Locate the cell with the specified text and output its (x, y) center coordinate. 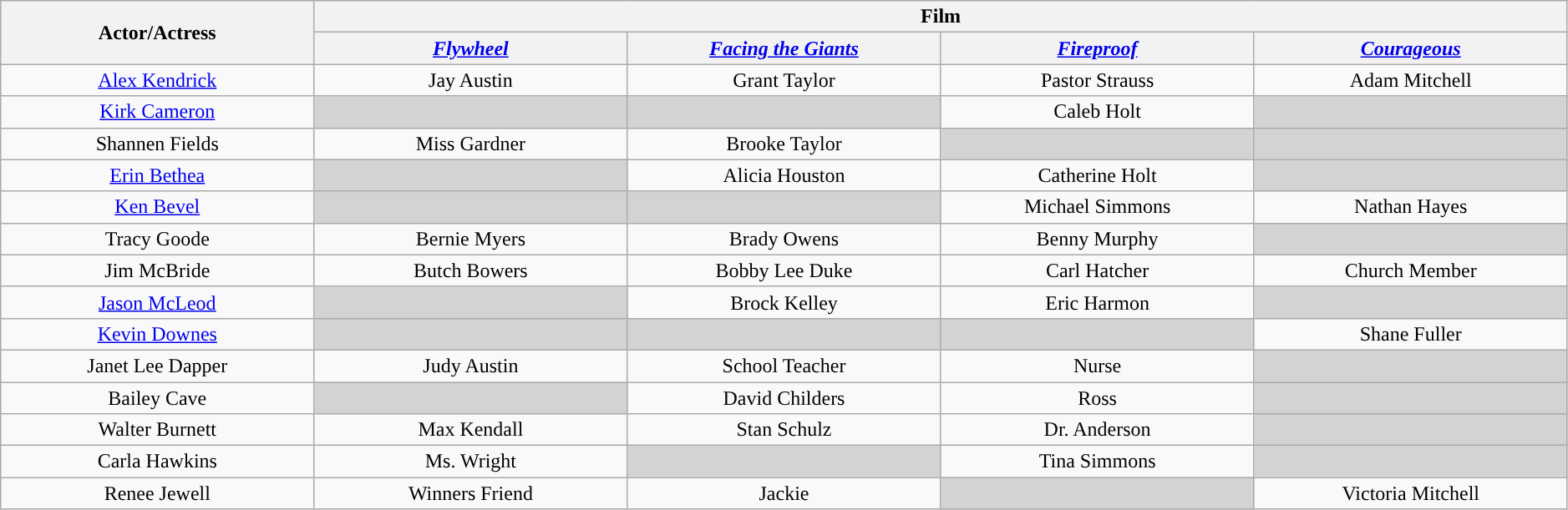
David Childers (784, 398)
Tracy Goode (157, 239)
Facing the Giants (784, 48)
Actor/Actress (157, 33)
Janet Lee Dapper (157, 366)
Benny Murphy (1098, 239)
Ross (1098, 398)
Stan Schulz (784, 430)
Judy Austin (471, 366)
Nurse (1098, 366)
Church Member (1410, 270)
Jim McBride (157, 270)
Shane Fuller (1410, 334)
School Teacher (784, 366)
Pastor Strauss (1098, 80)
Brady Owens (784, 239)
Kevin Downes (157, 334)
Alex Kendrick (157, 80)
Jason McLeod (157, 302)
Shannen Fields (157, 144)
Max Kendall (471, 430)
Flywheel (471, 48)
Fireproof (1098, 48)
Nathan Hayes (1410, 207)
Ms. Wright (471, 462)
Caleb Holt (1098, 112)
Tina Simmons (1098, 462)
Brooke Taylor (784, 144)
Film (941, 17)
Jackie (784, 493)
Dr. Anderson (1098, 430)
Victoria Mitchell (1410, 493)
Courageous (1410, 48)
Winners Friend (471, 493)
Kirk Cameron (157, 112)
Alicia Houston (784, 175)
Erin Bethea (157, 175)
Renee Jewell (157, 493)
Jay Austin (471, 80)
Butch Bowers (471, 270)
Adam Mitchell (1410, 80)
Ken Bevel (157, 207)
Catherine Holt (1098, 175)
Miss Gardner (471, 144)
Walter Burnett (157, 430)
Brock Kelley (784, 302)
Carl Hatcher (1098, 270)
Michael Simmons (1098, 207)
Bailey Cave (157, 398)
Eric Harmon (1098, 302)
Bernie Myers (471, 239)
Bobby Lee Duke (784, 270)
Grant Taylor (784, 80)
Carla Hawkins (157, 462)
